Scan for the cell matching the given text and deliver its [X, Y] coordinate at center. 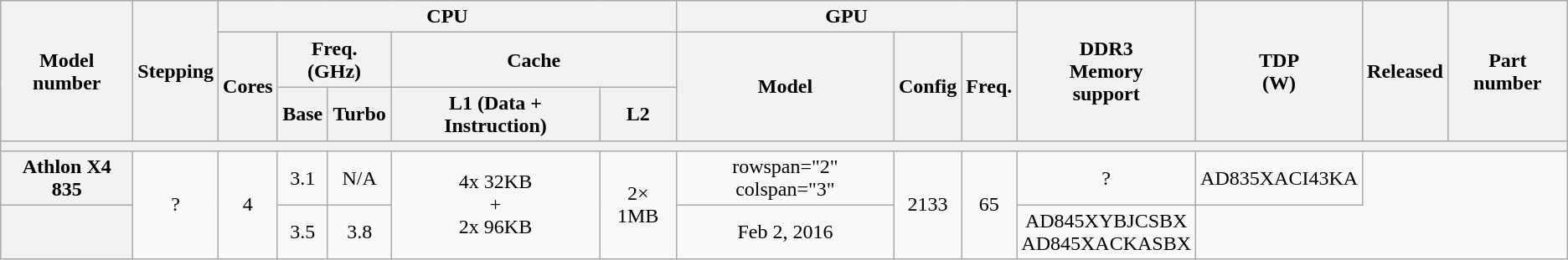
L1 (Data + Instruction) [496, 114]
Cores [248, 87]
GPU [846, 17]
rowspan="2" colspan="3" [785, 177]
Freq. [989, 87]
N/A [359, 177]
DDR3Memorysupport [1106, 71]
Turbo [359, 114]
TDP(W) [1280, 71]
4x 32KB+2x 96KB [496, 205]
65 [989, 205]
Athlon X4 835 [67, 177]
Stepping [176, 71]
L2 [638, 114]
3.5 [302, 232]
Freq. (GHz) [334, 60]
Feb 2, 2016 [785, 232]
Base [302, 114]
2133 [927, 205]
Modelnumber [67, 71]
AD845XYBJCSBXAD845XACKASBX [1106, 232]
CPU [447, 17]
Cache [534, 60]
Part number [1508, 71]
3.8 [359, 232]
2× 1MB [638, 205]
AD835XACI43KA [1280, 177]
3.1 [302, 177]
Model [785, 87]
Config [927, 87]
4 [248, 205]
Released [1406, 71]
